Capture the cell that displays the provided text and extract its (x, y) central coordinate. 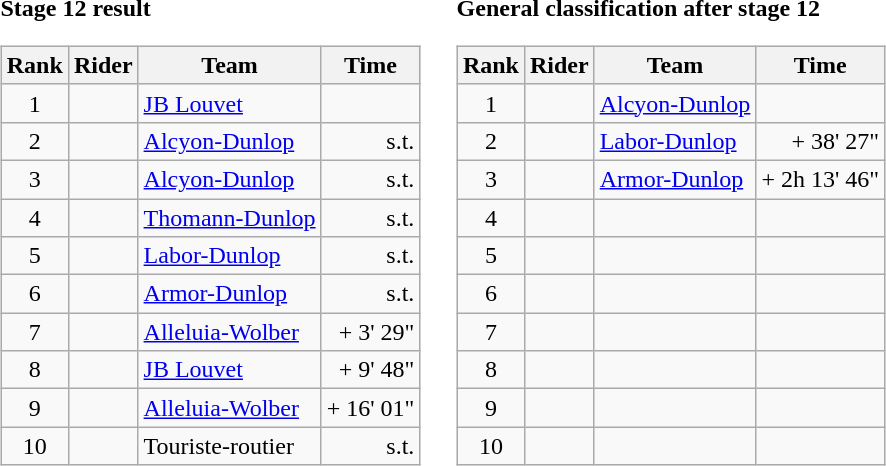
+ 2h 13' 46" (820, 179)
+ 16' 01" (370, 408)
Touriste-routier (230, 446)
Thomann-Dunlop (230, 217)
+ 9' 48" (370, 370)
+ 38' 27" (820, 141)
+ 3' 29" (370, 332)
